Return (x, y) of the center of cell containing provided text 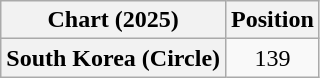
139 (273, 58)
Position (273, 20)
South Korea (Circle) (114, 58)
Chart (2025) (114, 20)
